Scan for the cell matching the given text and deliver its (X, Y) coordinate at center. 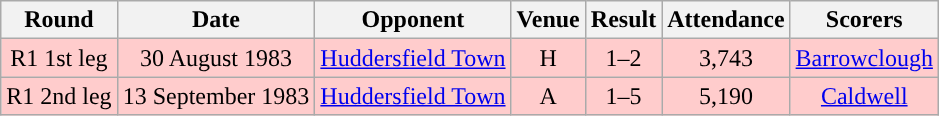
13 September 1983 (216, 96)
Barrowclough (864, 58)
3,743 (726, 58)
A (548, 96)
H (548, 58)
Caldwell (864, 96)
Venue (548, 20)
Scorers (864, 20)
5,190 (726, 96)
Round (59, 20)
Result (623, 20)
30 August 1983 (216, 58)
R1 2nd leg (59, 96)
Attendance (726, 20)
Opponent (413, 20)
1–5 (623, 96)
Date (216, 20)
R1 1st leg (59, 58)
1–2 (623, 58)
